Return the [x, y] coordinate for the center point of the cell that contains the specified text.  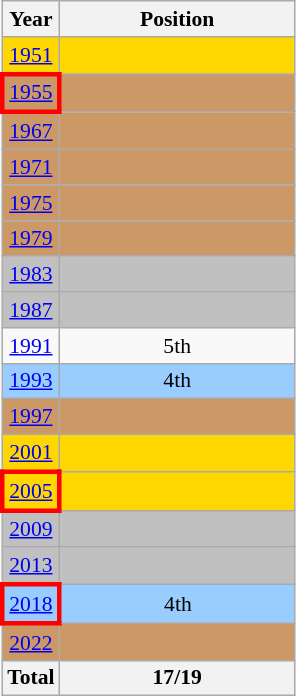
2018 [30, 604]
2013 [30, 566]
1955 [30, 94]
1971 [30, 168]
1991 [30, 346]
1975 [30, 203]
2022 [30, 642]
2001 [30, 454]
1993 [30, 381]
17/19 [178, 678]
1983 [30, 275]
5th [178, 346]
1967 [30, 132]
2005 [30, 492]
1979 [30, 239]
1987 [30, 310]
1951 [30, 56]
Position [178, 19]
2009 [30, 528]
1997 [30, 417]
Year [30, 19]
Total [30, 678]
